Provide the (x, y) coordinate of the cell's center where the given text is located.  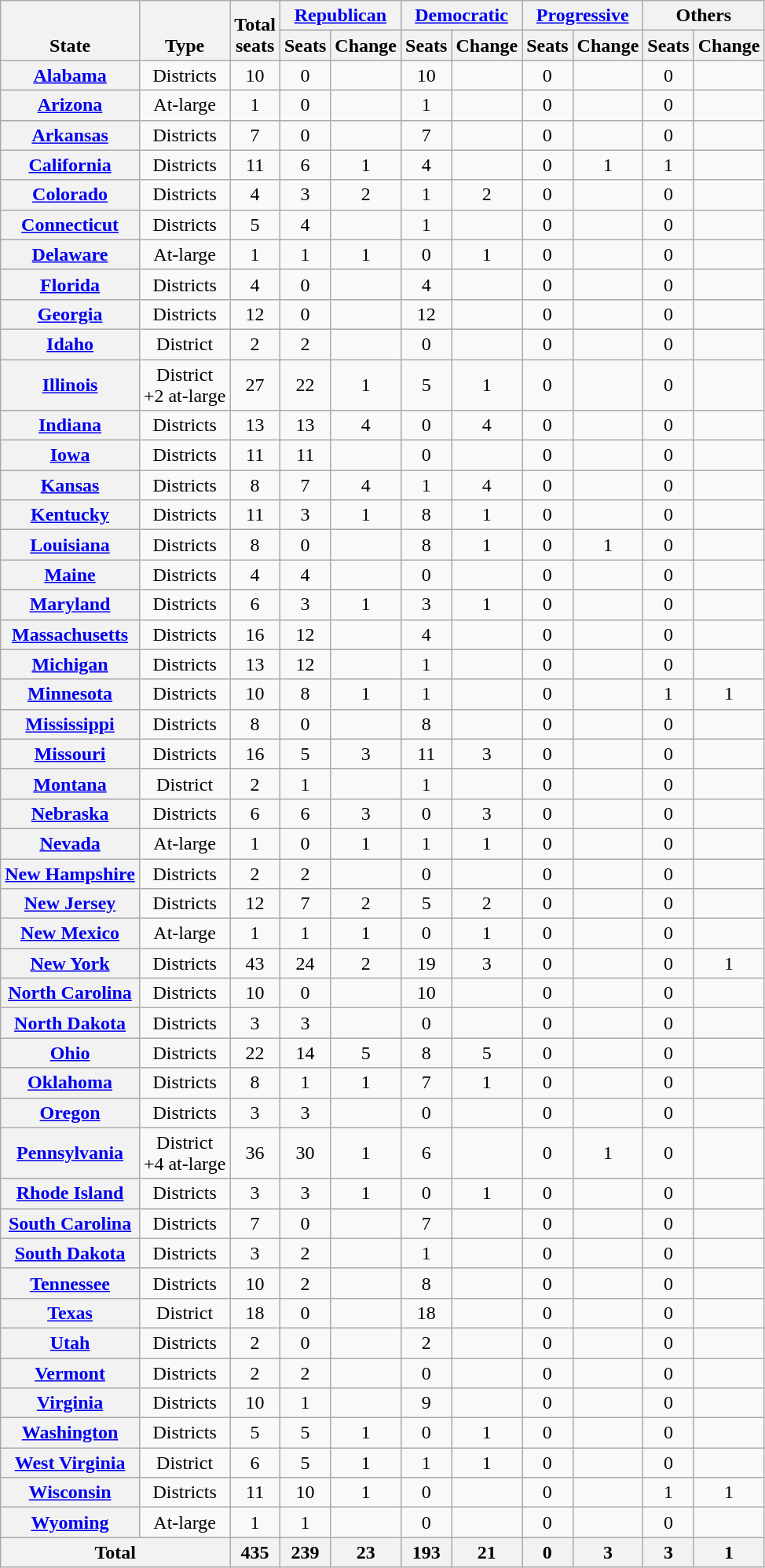
North Dakota (71, 1023)
193 (426, 1552)
Louisiana (71, 545)
Texas (71, 1313)
Florida (71, 284)
Others (704, 16)
239 (305, 1552)
Washington (71, 1433)
California (71, 165)
Illinois (71, 385)
Missouri (71, 754)
23 (366, 1552)
Delaware (71, 254)
New York (71, 963)
36 (255, 1153)
27 (255, 385)
Kansas (71, 485)
Pennsylvania (71, 1153)
North Carolina (71, 993)
Alabama (71, 75)
Indiana (71, 426)
Oregon (71, 1113)
Ohio (71, 1053)
District+4 at-large (184, 1153)
Maine (71, 575)
Mississippi (71, 724)
South Dakota (71, 1253)
21 (487, 1552)
Connecticut (71, 225)
Type (184, 31)
Wyoming (71, 1522)
Colorado (71, 195)
Kentucky (71, 515)
New Hampshire (71, 874)
Nevada (71, 843)
District+2 at-large (184, 385)
Arizona (71, 105)
New Jersey (71, 904)
Georgia (71, 314)
24 (305, 963)
14 (305, 1053)
Wisconsin (71, 1493)
Minnesota (71, 694)
Oklahoma (71, 1083)
Rhode Island (71, 1193)
Total (115, 1552)
West Virginia (71, 1463)
Iowa (71, 455)
43 (255, 963)
Utah (71, 1343)
Montana (71, 784)
State (71, 31)
Massachusetts (71, 634)
Totalseats (255, 31)
30 (305, 1153)
Vermont (71, 1373)
435 (255, 1552)
Virginia (71, 1403)
9 (426, 1403)
19 (426, 963)
Tennessee (71, 1283)
Progressive (583, 16)
Arkansas (71, 135)
Idaho (71, 344)
Republican (340, 16)
New Mexico (71, 934)
Democratic (462, 16)
Maryland (71, 605)
South Carolina (71, 1223)
Michigan (71, 664)
Nebraska (71, 813)
